Detect which cell encompasses the target text, then output its (X, Y) center coordinate. 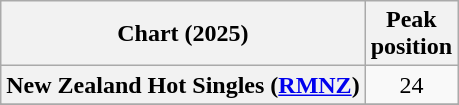
Peakposition (411, 34)
New Zealand Hot Singles (RMNZ) (183, 85)
24 (411, 85)
Chart (2025) (183, 34)
